Return (x, y) of the center of cell containing provided text 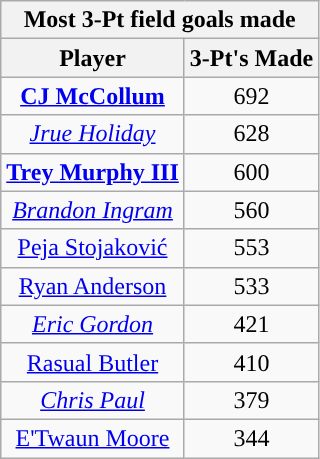
Jrue Holiday (93, 134)
628 (251, 134)
3-Pt's Made (251, 58)
533 (251, 286)
CJ McCollum (93, 96)
692 (251, 96)
410 (251, 362)
Player (93, 58)
Rasual Butler (93, 362)
553 (251, 248)
Brandon Ingram (93, 210)
600 (251, 172)
Most 3-Pt field goals made (160, 20)
E'Twaun Moore (93, 438)
Chris Paul (93, 400)
560 (251, 210)
344 (251, 438)
421 (251, 324)
Eric Gordon (93, 324)
Trey Murphy III (93, 172)
379 (251, 400)
Ryan Anderson (93, 286)
Peja Stojaković (93, 248)
